For the text-containing cell, return its midpoint in [x, y] coordinate format. 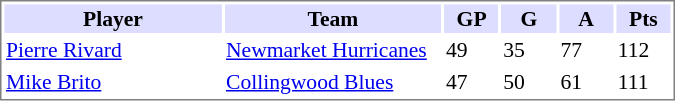
111 [643, 82]
50 [529, 82]
Team [332, 18]
77 [586, 50]
49 [471, 50]
35 [529, 50]
GP [471, 18]
G [529, 18]
Player [112, 18]
Mike Brito [112, 82]
A [586, 18]
Pierre Rivard [112, 50]
Pts [643, 18]
61 [586, 82]
47 [471, 82]
Collingwood Blues [332, 82]
112 [643, 50]
Newmarket Hurricanes [332, 50]
